Identify which cell holds the provided text, then report its (x, y) central coordinate. 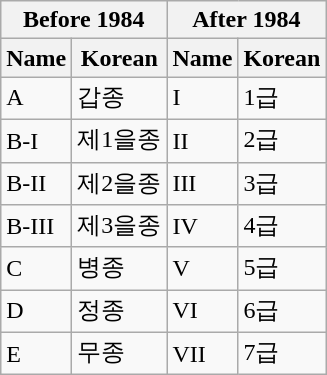
Before 1984 (84, 20)
제3을종 (120, 226)
5급 (282, 268)
3급 (282, 184)
D (36, 312)
1급 (282, 98)
7급 (282, 354)
무종 (120, 354)
A (36, 98)
II (202, 140)
제1을종 (120, 140)
병종 (120, 268)
갑종 (120, 98)
B-II (36, 184)
I (202, 98)
B-III (36, 226)
IV (202, 226)
제2을종 (120, 184)
VII (202, 354)
VI (202, 312)
After 1984 (246, 20)
C (36, 268)
V (202, 268)
6급 (282, 312)
E (36, 354)
4급 (282, 226)
2급 (282, 140)
III (202, 184)
B-I (36, 140)
정종 (120, 312)
